Search for the cell housing the specified text and yield its (x, y) center coordinate. 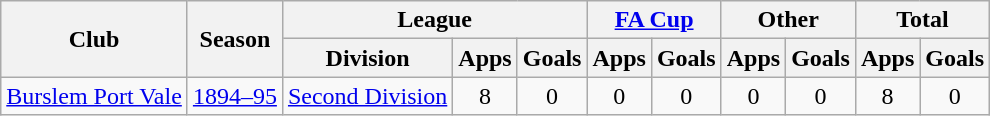
FA Cup (654, 20)
Division (367, 58)
Other (788, 20)
League (434, 20)
Burslem Port Vale (94, 96)
Season (234, 39)
Total (922, 20)
1894–95 (234, 96)
Second Division (367, 96)
Club (94, 39)
